Return [x, y] of the center of cell containing provided text 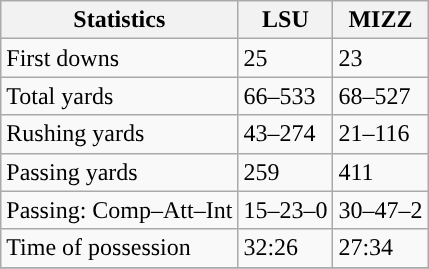
32:26 [286, 248]
27:34 [380, 248]
15–23–0 [286, 210]
Statistics [120, 20]
68–527 [380, 96]
411 [380, 172]
MIZZ [380, 20]
Passing: Comp–Att–Int [120, 210]
30–47–2 [380, 210]
23 [380, 58]
Rushing yards [120, 134]
25 [286, 58]
First downs [120, 58]
21–116 [380, 134]
66–533 [286, 96]
259 [286, 172]
LSU [286, 20]
Total yards [120, 96]
Passing yards [120, 172]
43–274 [286, 134]
Time of possession [120, 248]
